Find where the given text appears and provide that cell's center as (x, y) coordinate. 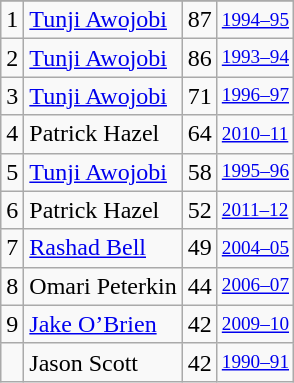
8 (12, 286)
2009–10 (255, 324)
49 (200, 248)
6 (12, 210)
2004–05 (255, 248)
86 (200, 58)
2011–12 (255, 210)
Rashad Bell (103, 248)
64 (200, 134)
7 (12, 248)
2006–07 (255, 286)
71 (200, 96)
9 (12, 324)
1990–91 (255, 362)
1993–94 (255, 58)
58 (200, 172)
5 (12, 172)
1 (12, 20)
87 (200, 20)
4 (12, 134)
3 (12, 96)
Jake O’Brien (103, 324)
1995–96 (255, 172)
1996–97 (255, 96)
52 (200, 210)
2 (12, 58)
2010–11 (255, 134)
Jason Scott (103, 362)
1994–95 (255, 20)
Omari Peterkin (103, 286)
44 (200, 286)
